From the cell containing the given text, extract its center point as [X, Y] coordinate. 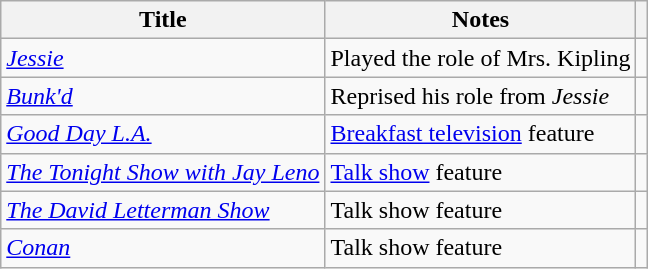
Notes [480, 20]
Reprised his role from Jessie [480, 96]
Played the role of Mrs. Kipling [480, 58]
Conan [163, 248]
The David Letterman Show [163, 210]
Title [163, 20]
Jessie [163, 58]
Bunk'd [163, 96]
The Tonight Show with Jay Leno [163, 172]
Breakfast television feature [480, 134]
Good Day L.A. [163, 134]
